Return [x, y] of the center of cell containing provided text 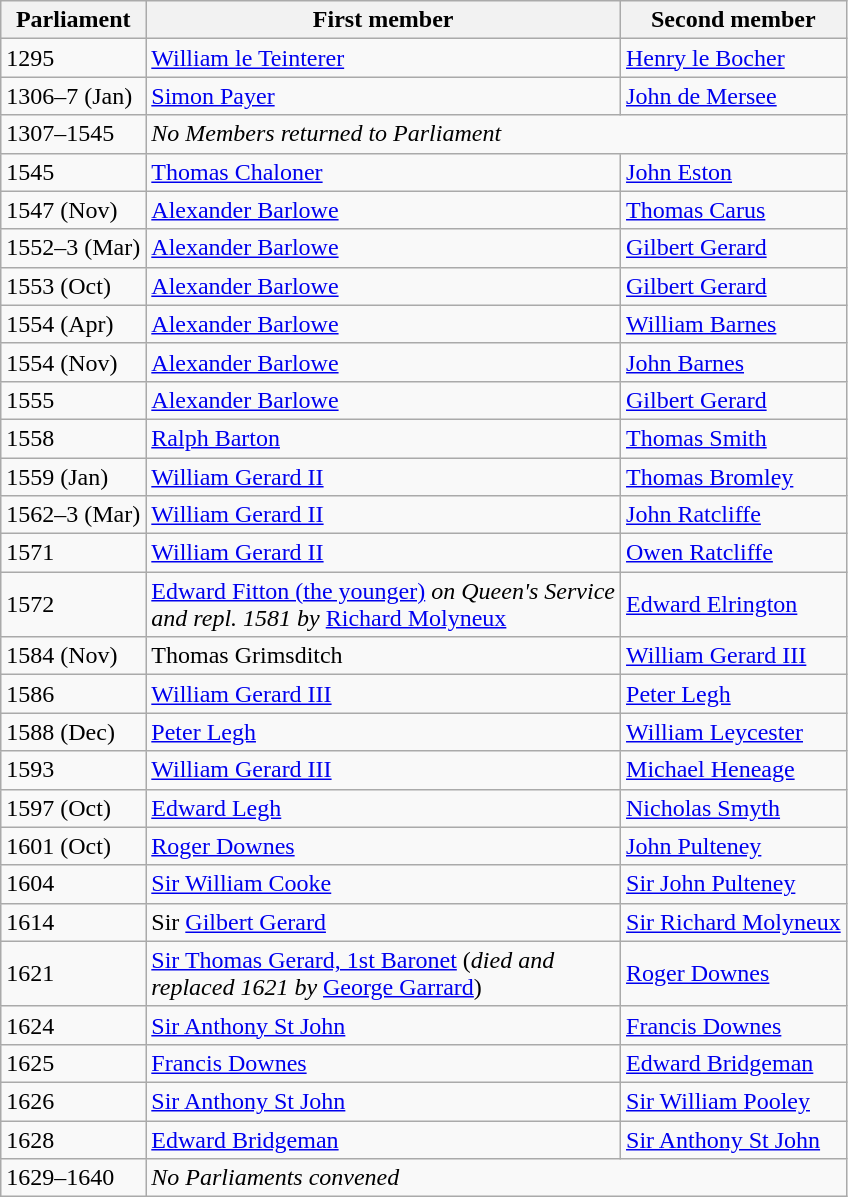
John Barnes [734, 362]
1547 (Nov) [74, 210]
1572 [74, 604]
Michael Heneage [734, 770]
1571 [74, 553]
1604 [74, 884]
1555 [74, 400]
1306–7 (Jan) [74, 96]
William Leycester [734, 732]
1558 [74, 438]
Sir John Pulteney [734, 884]
1593 [74, 770]
1586 [74, 694]
Parliament [74, 20]
1628 [74, 1139]
Thomas Carus [734, 210]
Edward Elrington [734, 604]
John Pulteney [734, 846]
Sir William Cooke [384, 884]
1545 [74, 172]
1562–3 (Mar) [74, 515]
Nicholas Smyth [734, 808]
Ralph Barton [384, 438]
Sir Thomas Gerard, 1st Baronet (died and replaced 1621 by George Garrard) [384, 974]
1625 [74, 1063]
1588 (Dec) [74, 732]
Second member [734, 20]
First member [384, 20]
1552–3 (Mar) [74, 248]
Henry le Bocher [734, 58]
William Barnes [734, 324]
1307–1545 [74, 134]
No Members returned to Parliament [496, 134]
John Ratcliffe [734, 515]
Edward Fitton (the younger) on Queen's Service and repl. 1581 by Richard Molyneux [384, 604]
1614 [74, 922]
Simon Payer [384, 96]
William le Teinterer [384, 58]
Thomas Smith [734, 438]
Edward Legh [384, 808]
1553 (Oct) [74, 286]
Owen Ratcliffe [734, 553]
1597 (Oct) [74, 808]
Thomas Grimsditch [384, 656]
Sir Gilbert Gerard [384, 922]
Sir Richard Molyneux [734, 922]
John de Mersee [734, 96]
1584 (Nov) [74, 656]
1621 [74, 974]
1554 (Nov) [74, 362]
1554 (Apr) [74, 324]
Thomas Bromley [734, 477]
1601 (Oct) [74, 846]
1295 [74, 58]
1624 [74, 1025]
Sir William Pooley [734, 1101]
Thomas Chaloner [384, 172]
John Eston [734, 172]
1629–1640 [74, 1178]
1626 [74, 1101]
1559 (Jan) [74, 477]
No Parliaments convened [496, 1178]
